Find where the given text appears and provide that cell's center as [X, Y] coordinate. 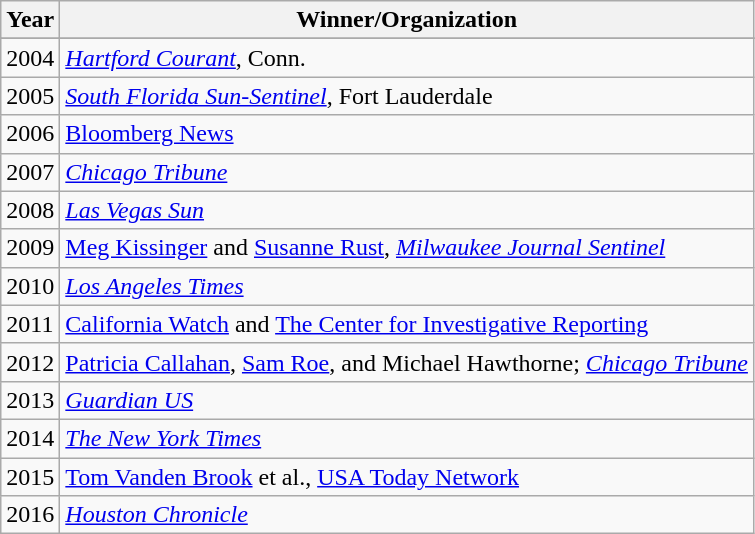
Bloomberg News [407, 134]
Las Vegas Sun [407, 210]
Tom Vanden Brook et al., USA Today Network [407, 477]
Meg Kissinger and Susanne Rust, Milwaukee Journal Sentinel [407, 248]
Year [30, 20]
California Watch and The Center for Investigative Reporting [407, 324]
Hartford Courant, Conn. [407, 58]
2004 [30, 58]
The New York Times [407, 438]
2013 [30, 400]
2009 [30, 248]
Winner/Organization [407, 20]
2012 [30, 362]
2010 [30, 286]
Patricia Callahan, Sam Roe, and Michael Hawthorne; Chicago Tribune [407, 362]
2008 [30, 210]
2016 [30, 515]
2011 [30, 324]
Guardian US [407, 400]
2006 [30, 134]
2007 [30, 172]
South Florida Sun-Sentinel, Fort Lauderdale [407, 96]
Los Angeles Times [407, 286]
2005 [30, 96]
2015 [30, 477]
2014 [30, 438]
Houston Chronicle [407, 515]
Chicago Tribune [407, 172]
